Pinpoint the cell where the given text exists, returning its [x, y] midpoint coordinate. 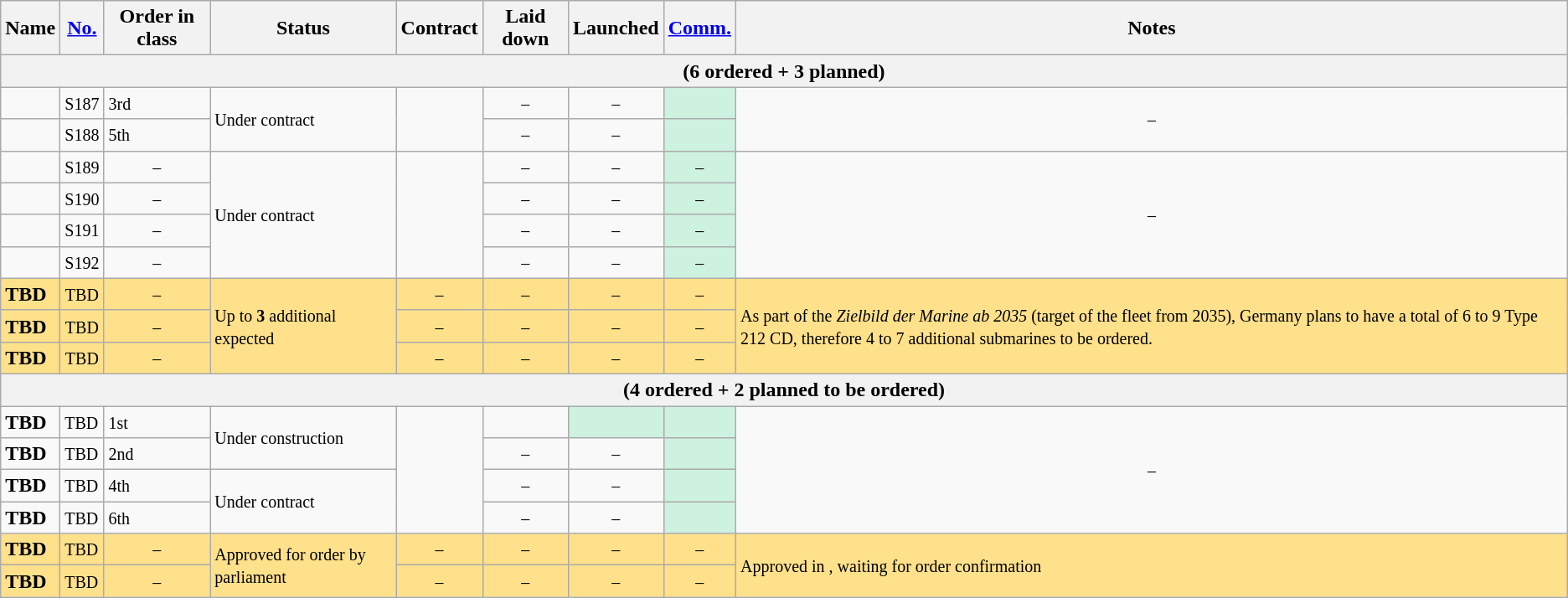
(6 ordered + 3 planned) [784, 71]
S187 [82, 103]
Approved for order by parliament [303, 565]
5th [157, 135]
2nd [157, 454]
Status [303, 28]
S188 [82, 135]
S189 [82, 167]
Approved in , waiting for order confirmation [1153, 565]
No. [82, 28]
6th [157, 518]
Under construction [303, 437]
1st [157, 421]
Notes [1153, 28]
Laid down [525, 28]
Up to 3 additional expected [303, 326]
Contract [439, 28]
Launched [616, 28]
S190 [82, 198]
3rd [157, 103]
S192 [82, 262]
4th [157, 486]
S191 [82, 230]
Comm. [699, 28]
Order in class [157, 28]
Name [30, 28]
(4 ordered + 2 planned to be ordered) [784, 389]
